Provide the [X, Y] coordinate of the cell's center where the given text is located.  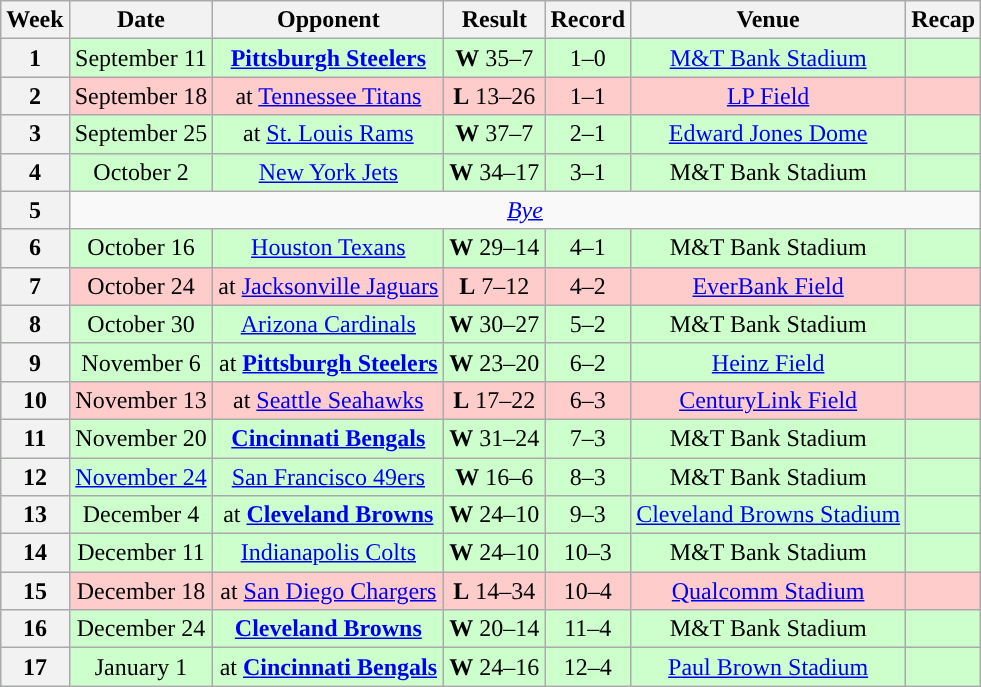
3–1 [588, 172]
at St. Louis Rams [328, 134]
December 18 [141, 591]
10–3 [588, 553]
October 24 [141, 286]
CenturyLink Field [768, 400]
L 7–12 [494, 286]
L 14–34 [494, 591]
W 16–6 [494, 477]
5–2 [588, 324]
December 24 [141, 629]
December 4 [141, 515]
Edward Jones Dome [768, 134]
5 [35, 210]
2 [35, 96]
Record [588, 20]
October 30 [141, 324]
November 13 [141, 400]
Opponent [328, 20]
September 25 [141, 134]
12–4 [588, 667]
11 [35, 438]
6–3 [588, 400]
Paul Brown Stadium [768, 667]
September 11 [141, 58]
W 24–16 [494, 667]
15 [35, 591]
EverBank Field [768, 286]
Week [35, 20]
4–1 [588, 248]
7–3 [588, 438]
9 [35, 362]
San Francisco 49ers [328, 477]
Houston Texans [328, 248]
December 11 [141, 553]
10–4 [588, 591]
6–2 [588, 362]
Venue [768, 20]
New York Jets [328, 172]
2–1 [588, 134]
at San Diego Chargers [328, 591]
10 [35, 400]
October 2 [141, 172]
W 35–7 [494, 58]
LP Field [768, 96]
September 18 [141, 96]
Cincinnati Bengals [328, 438]
January 1 [141, 667]
Indianapolis Colts [328, 553]
9–3 [588, 515]
4–2 [588, 286]
W 20–14 [494, 629]
11–4 [588, 629]
November 20 [141, 438]
L 17–22 [494, 400]
November 6 [141, 362]
November 24 [141, 477]
3 [35, 134]
at Seattle Seahawks [328, 400]
Arizona Cardinals [328, 324]
at Jacksonville Jaguars [328, 286]
16 [35, 629]
W 29–14 [494, 248]
W 37–7 [494, 134]
Bye [525, 210]
12 [35, 477]
Cleveland Browns Stadium [768, 515]
17 [35, 667]
7 [35, 286]
1–0 [588, 58]
Date [141, 20]
4 [35, 172]
October 16 [141, 248]
L 13–26 [494, 96]
W 30–27 [494, 324]
Qualcomm Stadium [768, 591]
at Tennessee Titans [328, 96]
8 [35, 324]
Pittsburgh Steelers [328, 58]
8–3 [588, 477]
13 [35, 515]
Cleveland Browns [328, 629]
W 34–17 [494, 172]
at Pittsburgh Steelers [328, 362]
Recap [944, 20]
1–1 [588, 96]
at Cleveland Browns [328, 515]
at Cincinnati Bengals [328, 667]
W 31–24 [494, 438]
Heinz Field [768, 362]
1 [35, 58]
W 23–20 [494, 362]
6 [35, 248]
14 [35, 553]
Result [494, 20]
